Return the (x, y) coordinate for the center point of the cell that contains the specified text.  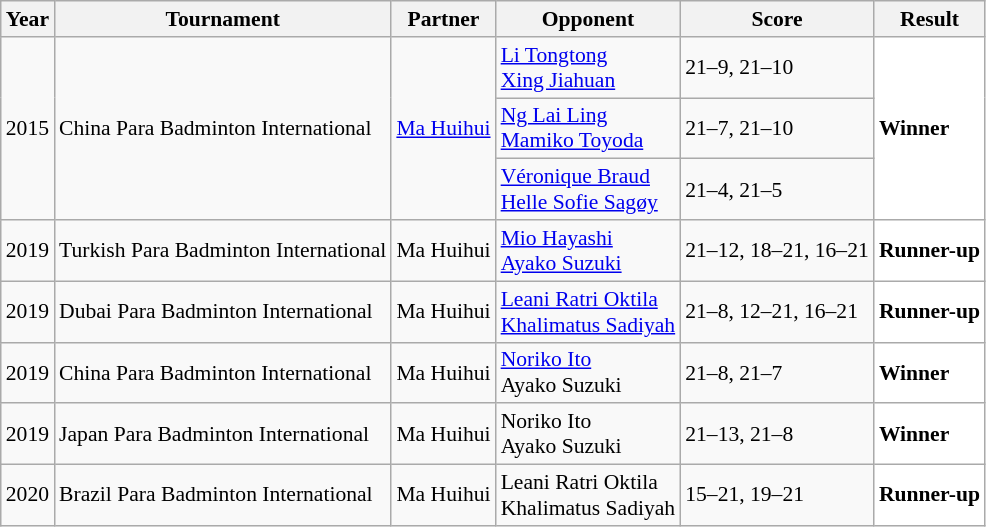
Véronique Braud Helle Sofie Sagøy (588, 190)
Year (28, 19)
2015 (28, 128)
15–21, 19–21 (777, 496)
Partner (443, 19)
Opponent (588, 19)
21–9, 21–10 (777, 68)
Tournament (222, 19)
2020 (28, 496)
Turkish Para Badminton International (222, 250)
Score (777, 19)
Result (930, 19)
Brazil Para Badminton International (222, 496)
21–8, 12–21, 16–21 (777, 312)
21–12, 18–21, 16–21 (777, 250)
Mio Hayashi Ayako Suzuki (588, 250)
Dubai Para Badminton International (222, 312)
Japan Para Badminton International (222, 434)
21–13, 21–8 (777, 434)
Li Tongtong Xing Jiahuan (588, 68)
21–7, 21–10 (777, 128)
Ng Lai Ling Mamiko Toyoda (588, 128)
21–4, 21–5 (777, 190)
21–8, 21–7 (777, 372)
